Detect which cell encompasses the target text, then output its [X, Y] center coordinate. 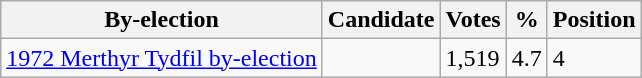
Candidate [381, 20]
% [526, 20]
By-election [162, 20]
1,519 [473, 58]
Position [594, 20]
Votes [473, 20]
1972 Merthyr Tydfil by-election [162, 58]
4.7 [526, 58]
4 [594, 58]
